Determine the [x, y] coordinate at the center of the cell enclosing the given text.  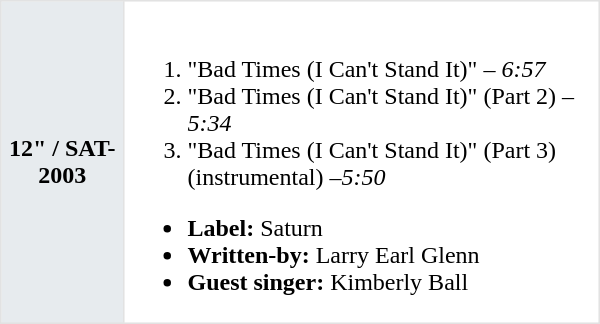
12" / SAT-2003 [62, 162]
